Return the (x, y) coordinate for the center point of the cell that contains the specified text.  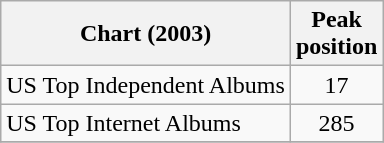
Chart (2003) (146, 34)
Peakposition (336, 34)
285 (336, 123)
US Top Independent Albums (146, 85)
17 (336, 85)
US Top Internet Albums (146, 123)
